Output the [X, Y] coordinate of the center of the cell containing the given text.  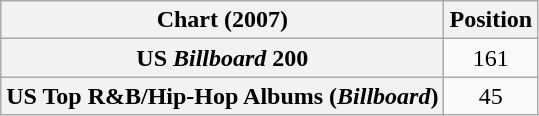
45 [491, 96]
US Top R&B/Hip-Hop Albums (Billboard) [222, 96]
Position [491, 20]
161 [491, 58]
Chart (2007) [222, 20]
US Billboard 200 [222, 58]
